Return (x, y) of the center of cell containing provided text 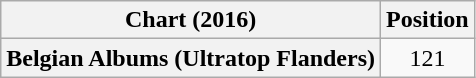
Chart (2016) (191, 20)
Position (428, 20)
121 (428, 58)
Belgian Albums (Ultratop Flanders) (191, 58)
